Scan for the cell matching the given text and deliver its [x, y] coordinate at center. 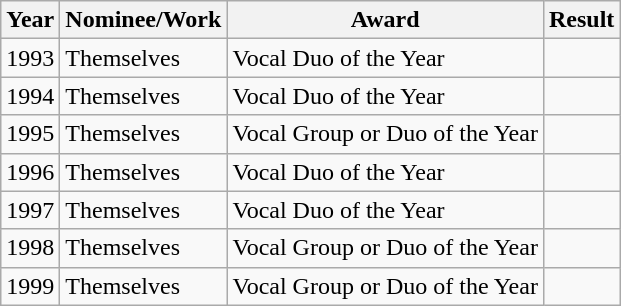
Nominee/Work [144, 20]
1997 [30, 210]
1996 [30, 172]
1998 [30, 248]
1993 [30, 58]
Result [581, 20]
1994 [30, 96]
1995 [30, 134]
Year [30, 20]
Award [386, 20]
1999 [30, 286]
